Extract the [X, Y] coordinate from the center of the cell holding the provided text.  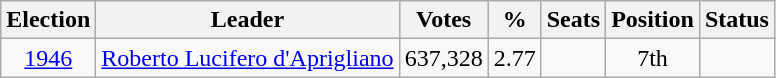
Status [736, 20]
637,328 [444, 58]
7th [653, 58]
Roberto Lucifero d'Aprigliano [248, 58]
2.77 [514, 58]
Seats [573, 20]
Position [653, 20]
Election [48, 20]
Leader [248, 20]
Votes [444, 20]
1946 [48, 58]
% [514, 20]
